Return [X, Y] of the center of cell containing provided text 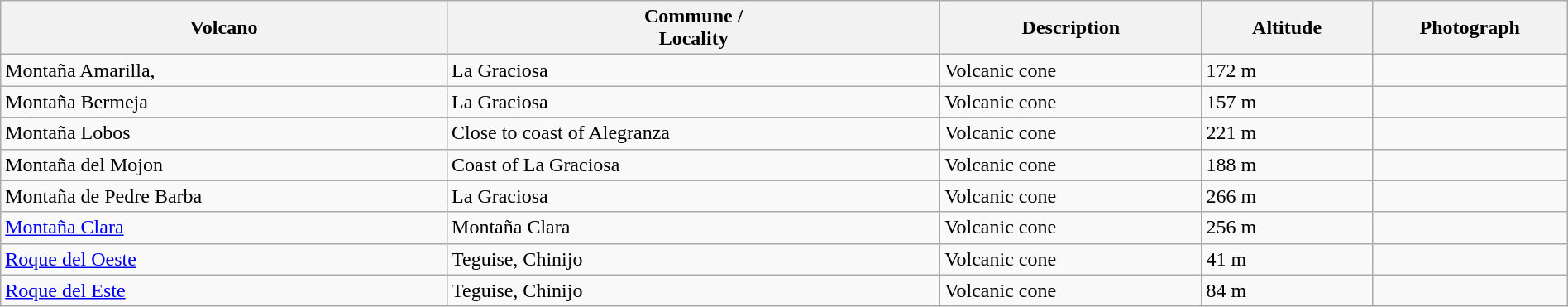
221 m [1287, 133]
Montaña Bermeja [224, 102]
Montaña del Mojon [224, 165]
188 m [1287, 165]
Close to coast of Alegranza [694, 133]
Commune /Locality [694, 28]
Photograph [1470, 28]
172 m [1287, 70]
Coast of La Graciosa [694, 165]
Roque del Este [224, 290]
Volcano [224, 28]
Montaña Amarilla, [224, 70]
84 m [1287, 290]
41 m [1287, 259]
Description [1071, 28]
157 m [1287, 102]
Altitude [1287, 28]
Montaña de Pedre Barba [224, 196]
256 m [1287, 228]
Roque del Oeste [224, 259]
Montaña Lobos [224, 133]
266 m [1287, 196]
